Provide the (X, Y) coordinate of the cell's center where the given text is located.  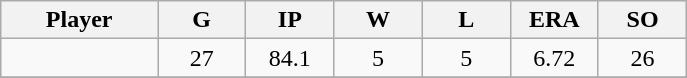
84.1 (290, 58)
26 (642, 58)
Player (80, 20)
IP (290, 20)
SO (642, 20)
G (202, 20)
6.72 (554, 58)
W (378, 20)
27 (202, 58)
L (466, 20)
ERA (554, 20)
